Find where the given text appears and provide that cell's center as [x, y] coordinate. 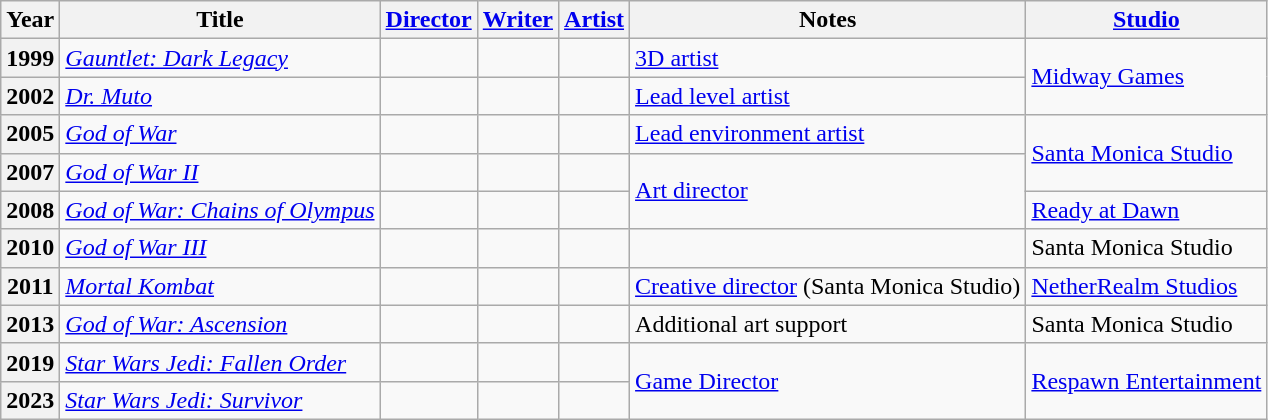
Studio [1146, 20]
Creative director (Santa Monica Studio) [828, 286]
Year [30, 20]
God of War: Chains of Olympus [220, 210]
Additional art support [828, 324]
Notes [828, 20]
Director [428, 20]
2019 [30, 362]
Respawn Entertainment [1146, 381]
Gauntlet: Dark Legacy [220, 58]
Game Director [828, 381]
1999 [30, 58]
Lead level artist [828, 96]
Mortal Kombat [220, 286]
Dr. Muto [220, 96]
2005 [30, 134]
2010 [30, 248]
Star Wars Jedi: Survivor [220, 400]
NetherRealm Studios [1146, 286]
God of War II [220, 172]
Ready at Dawn [1146, 210]
Midway Games [1146, 77]
God of War: Ascension [220, 324]
2011 [30, 286]
Artist [594, 20]
2007 [30, 172]
Writer [518, 20]
Star Wars Jedi: Fallen Order [220, 362]
2008 [30, 210]
Lead environment artist [828, 134]
2023 [30, 400]
3D artist [828, 58]
God of War [220, 134]
Art director [828, 191]
God of War III [220, 248]
2002 [30, 96]
Title [220, 20]
2013 [30, 324]
